Provide the [X, Y] coordinate of the cell's center where the given text is located.  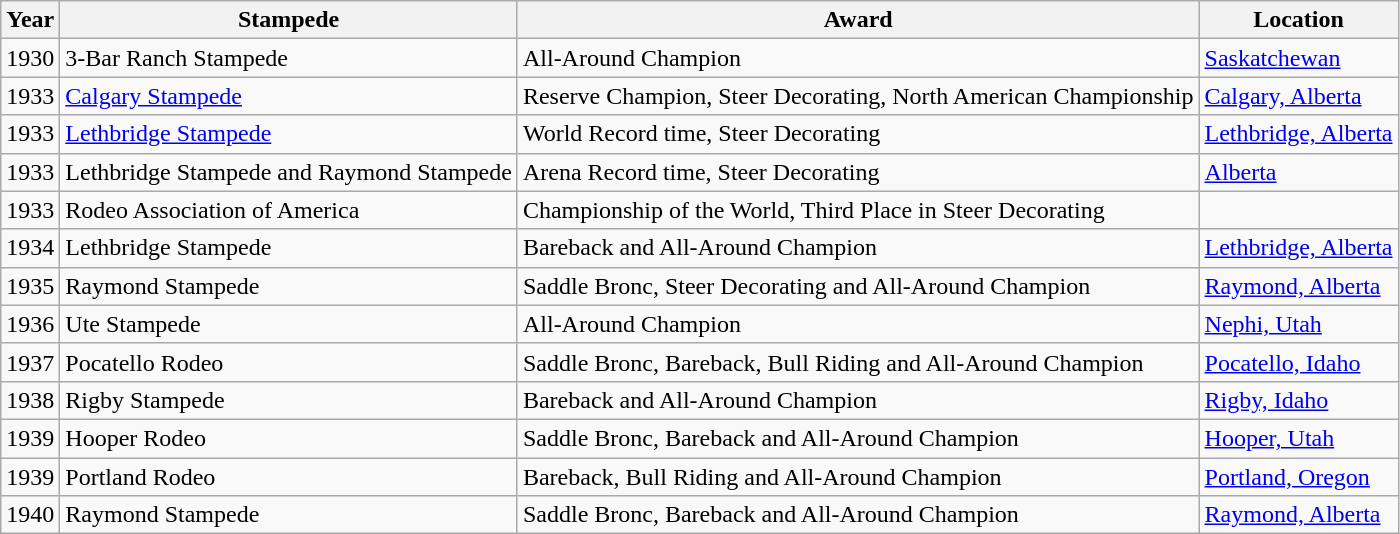
Arena Record time, Steer Decorating [858, 172]
Calgary, Alberta [1298, 96]
Lethbridge Stampede and Raymond Stampede [289, 172]
Saddle Bronc, Steer Decorating and All-Around Champion [858, 286]
Award [858, 20]
Championship of the World, Third Place in Steer Decorating [858, 210]
1930 [30, 58]
1935 [30, 286]
Location [1298, 20]
Portland, Oregon [1298, 477]
Rodeo Association of America [289, 210]
World Record time, Steer Decorating [858, 134]
Hooper, Utah [1298, 438]
1936 [30, 324]
Reserve Champion, Steer Decorating, North American Championship [858, 96]
1940 [30, 515]
1938 [30, 400]
Saskatchewan [1298, 58]
Year [30, 20]
Pocatello, Idaho [1298, 362]
Bareback, Bull Riding and All-Around Champion [858, 477]
Rigby Stampede [289, 400]
Rigby, Idaho [1298, 400]
3-Bar Ranch Stampede [289, 58]
Ute Stampede [289, 324]
Alberta [1298, 172]
Stampede [289, 20]
Nephi, Utah [1298, 324]
Pocatello Rodeo [289, 362]
Portland Rodeo [289, 477]
Hooper Rodeo [289, 438]
1934 [30, 248]
Saddle Bronc, Bareback, Bull Riding and All-Around Champion [858, 362]
Calgary Stampede [289, 96]
1937 [30, 362]
